For the text-containing cell, return its midpoint in [X, Y] coordinate format. 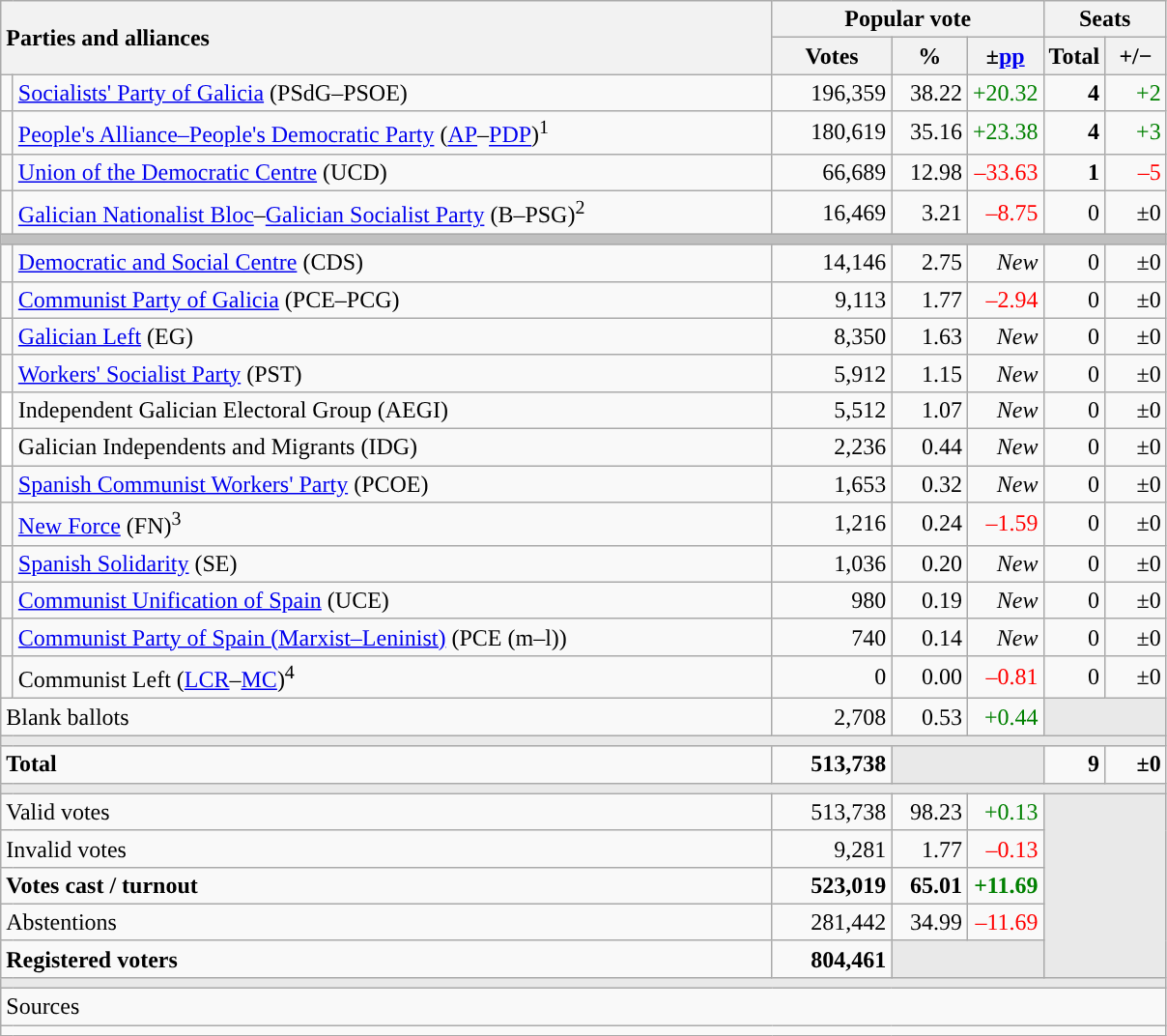
0.53 [929, 717]
Votes [832, 56]
Abstentions [386, 922]
5,912 [832, 373]
1,216 [832, 524]
0.00 [929, 676]
+0.44 [1005, 717]
9,281 [832, 849]
14,146 [832, 263]
People's Alliance–People's Democratic Party (AP–PDP)1 [392, 133]
804,461 [832, 959]
281,442 [832, 922]
0.44 [929, 446]
Democratic and Social Centre (CDS) [392, 263]
1 [1074, 172]
Workers' Socialist Party (PST) [392, 373]
980 [832, 600]
Sources [583, 1007]
9,113 [832, 300]
196,359 [832, 93]
1,653 [832, 484]
Communist Party of Spain (Marxist–Leninist) (PCE (m–l)) [392, 637]
8,350 [832, 336]
+2 [1136, 93]
2.75 [929, 263]
–1.59 [1005, 524]
+20.32 [1005, 93]
Parties and alliances [386, 38]
0.24 [929, 524]
–11.69 [1005, 922]
Invalid votes [386, 849]
2,708 [832, 717]
+0.13 [1005, 812]
Communist Unification of Spain (UCE) [392, 600]
–5 [1136, 172]
3.21 [929, 213]
Independent Galician Electoral Group (AEGI) [392, 410]
1.63 [929, 336]
16,469 [832, 213]
35.16 [929, 133]
2,236 [832, 446]
523,019 [832, 885]
Seats [1105, 19]
New Force (FN)3 [392, 524]
+23.38 [1005, 133]
Registered voters [386, 959]
–0.13 [1005, 849]
–33.63 [1005, 172]
Socialists' Party of Galicia (PSdG–PSOE) [392, 93]
Galician Independents and Migrants (IDG) [392, 446]
Spanish Solidarity (SE) [392, 563]
–2.94 [1005, 300]
66,689 [832, 172]
180,619 [832, 133]
65.01 [929, 885]
Galician Left (EG) [392, 336]
Galician Nationalist Bloc–Galician Socialist Party (B–PSG)2 [392, 213]
Blank ballots [386, 717]
0.32 [929, 484]
% [929, 56]
Communist Left (LCR–MC)4 [392, 676]
Communist Party of Galicia (PCE–PCG) [392, 300]
Votes cast / turnout [386, 885]
±pp [1005, 56]
Valid votes [386, 812]
+3 [1136, 133]
0.14 [929, 637]
5,512 [832, 410]
Spanish Communist Workers' Party (PCOE) [392, 484]
Union of the Democratic Centre (UCD) [392, 172]
34.99 [929, 922]
Popular vote [908, 19]
0.20 [929, 563]
+11.69 [1005, 885]
–8.75 [1005, 213]
1.07 [929, 410]
12.98 [929, 172]
1,036 [832, 563]
38.22 [929, 93]
+/− [1136, 56]
9 [1074, 764]
98.23 [929, 812]
1.15 [929, 373]
0.19 [929, 600]
740 [832, 637]
–0.81 [1005, 676]
